For the text-containing cell, return its midpoint in [x, y] coordinate format. 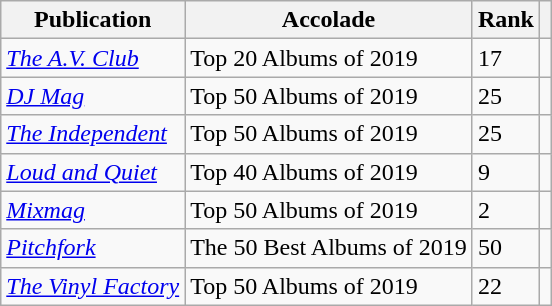
Rank [506, 20]
Loud and Quiet [93, 172]
2 [506, 210]
The A.V. Club [93, 58]
Top 40 Albums of 2019 [329, 172]
Accolade [329, 20]
DJ Mag [93, 96]
50 [506, 248]
The 50 Best Albums of 2019 [329, 248]
17 [506, 58]
Top 20 Albums of 2019 [329, 58]
9 [506, 172]
The Vinyl Factory [93, 286]
Publication [93, 20]
The Independent [93, 134]
Mixmag [93, 210]
Pitchfork [93, 248]
22 [506, 286]
